From the cell containing the given text, extract its center point as [X, Y] coordinate. 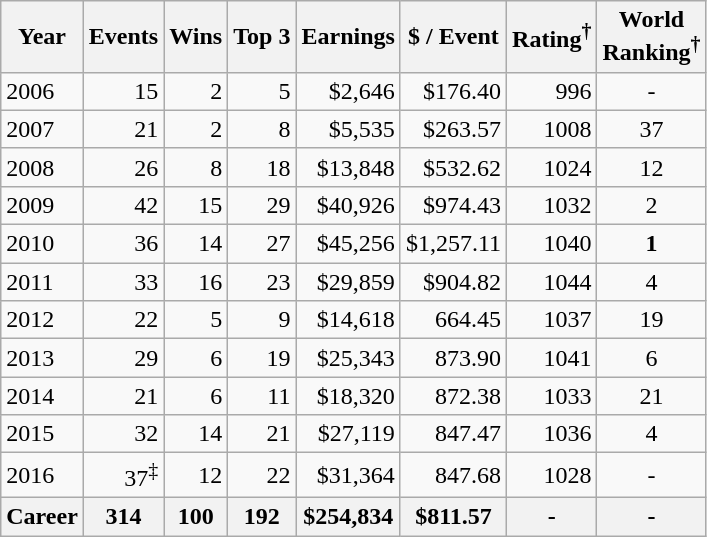
2016 [42, 476]
2013 [42, 358]
42 [123, 205]
2010 [42, 244]
32 [123, 434]
$ / Event [453, 37]
Year [42, 37]
Wins [196, 37]
$18,320 [348, 396]
2008 [42, 167]
37‡ [123, 476]
$27,119 [348, 434]
Events [123, 37]
$31,364 [348, 476]
37 [652, 129]
$14,618 [348, 320]
Top 3 [262, 37]
1008 [552, 129]
26 [123, 167]
1024 [552, 167]
18 [262, 167]
872.38 [453, 396]
23 [262, 282]
$5,535 [348, 129]
1041 [552, 358]
Rating† [552, 37]
1028 [552, 476]
1033 [552, 396]
1 [652, 244]
Career [42, 516]
$263.57 [453, 129]
847.68 [453, 476]
$532.62 [453, 167]
664.45 [453, 320]
9 [262, 320]
847.47 [453, 434]
$176.40 [453, 91]
$40,926 [348, 205]
Earnings [348, 37]
1040 [552, 244]
1032 [552, 205]
$25,343 [348, 358]
2012 [42, 320]
$2,646 [348, 91]
1037 [552, 320]
36 [123, 244]
$45,256 [348, 244]
873.90 [453, 358]
2015 [42, 434]
$29,859 [348, 282]
1036 [552, 434]
$974.43 [453, 205]
2014 [42, 396]
2011 [42, 282]
1044 [552, 282]
100 [196, 516]
33 [123, 282]
2007 [42, 129]
27 [262, 244]
$904.82 [453, 282]
WorldRanking† [652, 37]
2009 [42, 205]
192 [262, 516]
314 [123, 516]
$254,834 [348, 516]
$1,257.11 [453, 244]
2006 [42, 91]
16 [196, 282]
996 [552, 91]
$811.57 [453, 516]
$13,848 [348, 167]
11 [262, 396]
